Pinpoint the cell where the given text exists, returning its (X, Y) midpoint coordinate. 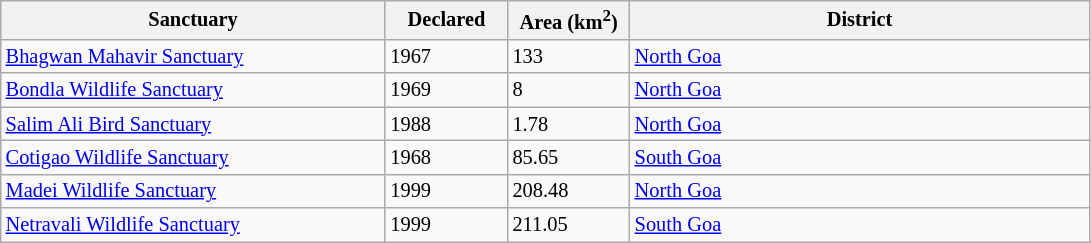
211.05 (569, 225)
1969 (446, 90)
Salim Ali Bird Sanctuary (194, 124)
8 (569, 90)
Sanctuary (194, 20)
Area (km2) (569, 20)
District (860, 20)
85.65 (569, 157)
133 (569, 56)
208.48 (569, 191)
1.78 (569, 124)
Netravali Wildlife Sanctuary (194, 225)
1967 (446, 56)
1968 (446, 157)
Bondla Wildlife Sanctuary (194, 90)
Bhagwan Mahavir Sanctuary (194, 56)
Cotigao Wildlife Sanctuary (194, 157)
Madei Wildlife Sanctuary (194, 191)
1988 (446, 124)
Declared (446, 20)
